Identify which cell holds the provided text, then report its [X, Y] central coordinate. 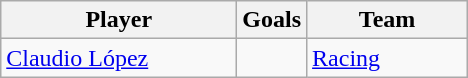
Player [119, 20]
Claudio López [119, 58]
Goals [272, 20]
Racing [388, 58]
Team [388, 20]
